Identify which cell holds the provided text, then report its (X, Y) central coordinate. 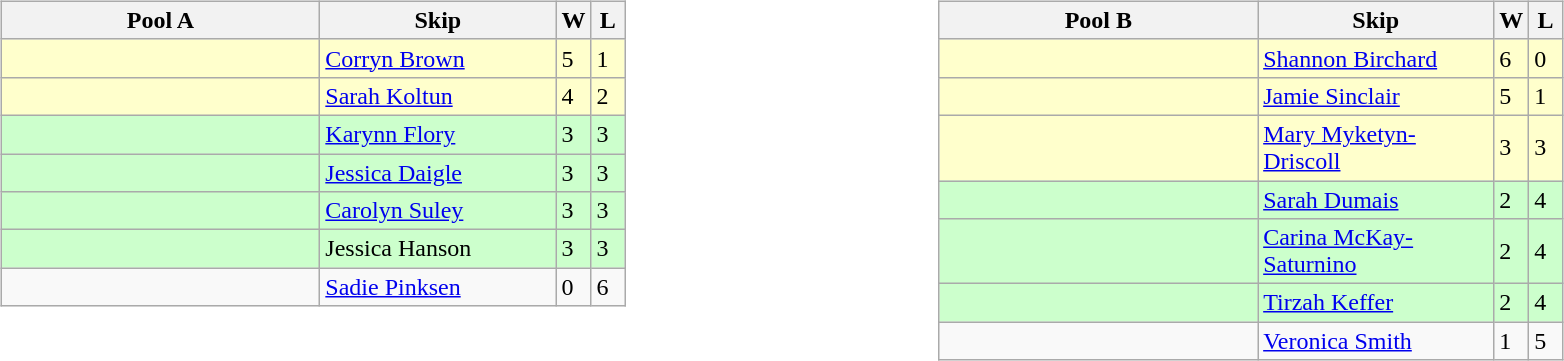
Jessica Hanson (438, 249)
Sarah Dumais (1376, 199)
Veronica Smith (1376, 341)
Tirzah Keffer (1376, 303)
Pool A (160, 20)
Jamie Sinclair (1376, 96)
Mary Myketyn-Driscoll (1376, 148)
Carina McKay-Saturnino (1376, 252)
Corryn Brown (438, 58)
Shannon Birchard (1376, 58)
Karynn Flory (438, 134)
Pool B (1098, 20)
Carolyn Suley (438, 211)
Jessica Daigle (438, 173)
Sadie Pinksen (438, 287)
Sarah Koltun (438, 96)
